Capture the cell that displays the provided text and extract its [x, y] central coordinate. 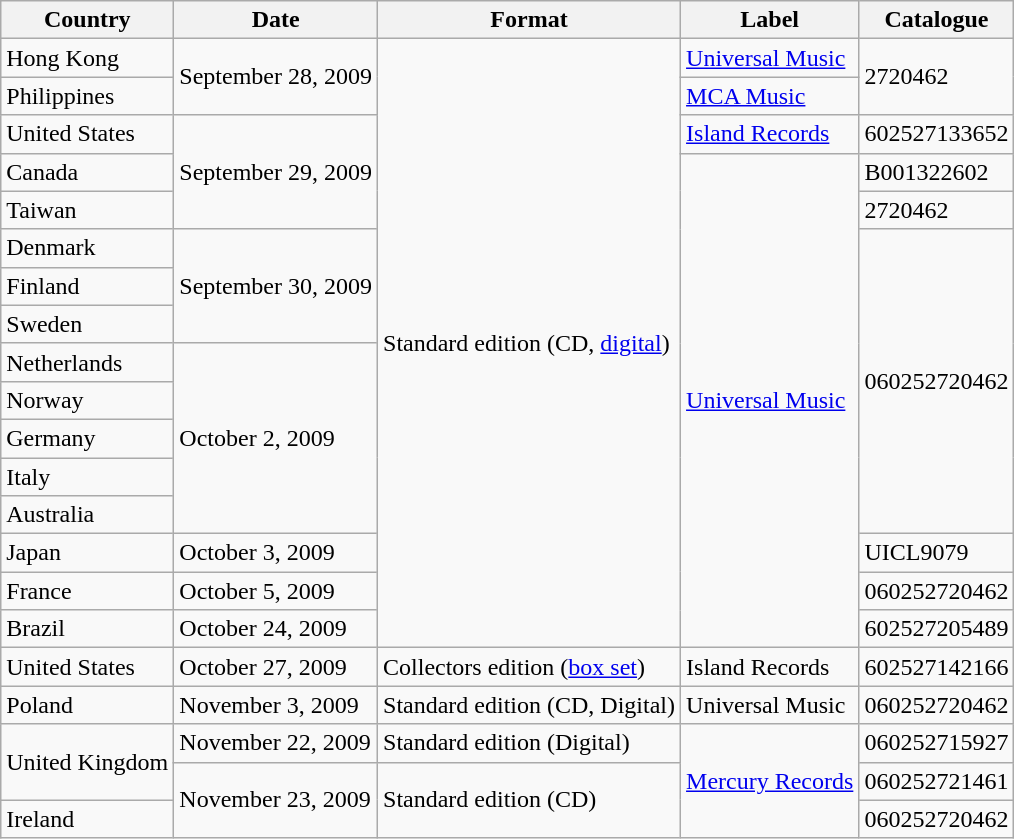
Japan [88, 553]
Sweden [88, 324]
MCA Music [770, 96]
France [88, 591]
October 24, 2009 [276, 629]
Australia [88, 515]
United Kingdom [88, 762]
Denmark [88, 248]
Ireland [88, 819]
060252715927 [936, 743]
Standard edition (Digital) [530, 743]
Germany [88, 438]
602527133652 [936, 134]
November 3, 2009 [276, 705]
UICL9079 [936, 553]
September 30, 2009 [276, 286]
Catalogue [936, 20]
Country [88, 20]
Hong Kong [88, 58]
Standard edition (CD) [530, 800]
Date [276, 20]
060252721461 [936, 781]
November 22, 2009 [276, 743]
Collectors edition (box set) [530, 667]
Philippines [88, 96]
Canada [88, 172]
September 28, 2009 [276, 77]
November 23, 2009 [276, 800]
Standard edition (CD, Digital) [530, 705]
Format [530, 20]
Label [770, 20]
Italy [88, 477]
October 2, 2009 [276, 438]
October 3, 2009 [276, 553]
Norway [88, 400]
September 29, 2009 [276, 172]
Finland [88, 286]
Mercury Records [770, 781]
October 5, 2009 [276, 591]
Netherlands [88, 362]
602527142166 [936, 667]
B001322602 [936, 172]
Poland [88, 705]
October 27, 2009 [276, 667]
Brazil [88, 629]
Taiwan [88, 210]
602527205489 [936, 629]
Standard edition (CD, digital) [530, 344]
